Output the (X, Y) coordinate of the center of the cell containing the given text.  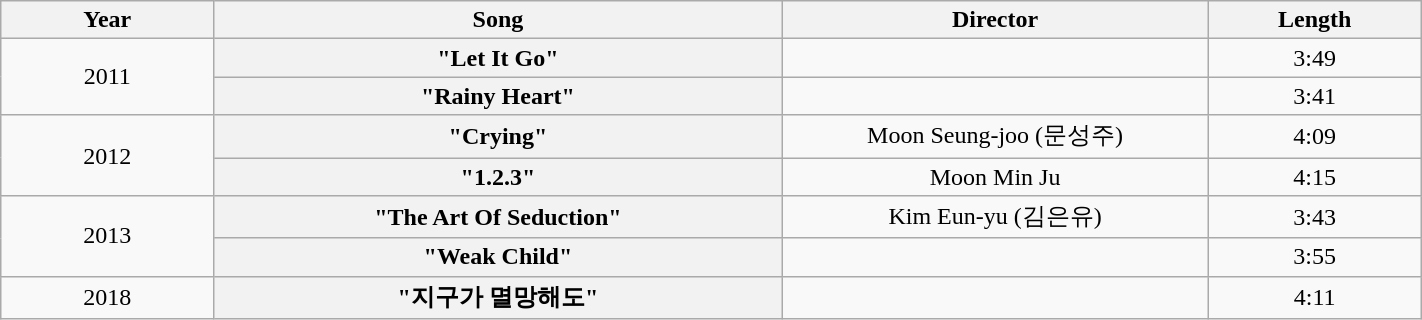
"1.2.3" (498, 177)
"Rainy Heart" (498, 96)
Year (108, 20)
"The Art Of Seduction" (498, 218)
3:55 (1314, 257)
4:11 (1314, 298)
2012 (108, 156)
Song (498, 20)
4:15 (1314, 177)
Kim Eun-yu (김은유) (995, 218)
2013 (108, 236)
"지구가 멸망해도" (498, 298)
2011 (108, 77)
Length (1314, 20)
2018 (108, 298)
"Let It Go" (498, 58)
3:49 (1314, 58)
4:09 (1314, 136)
3:43 (1314, 218)
Moon Min Ju (995, 177)
Director (995, 20)
Moon Seung-joo (문성주) (995, 136)
3:41 (1314, 96)
"Weak Child" (498, 257)
"Crying" (498, 136)
